Return the (X, Y) coordinate for the center point of the cell that contains the specified text.  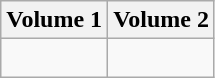
Volume 1 (54, 20)
Volume 2 (162, 20)
